Identify which cell holds the provided text, then report its [X, Y] central coordinate. 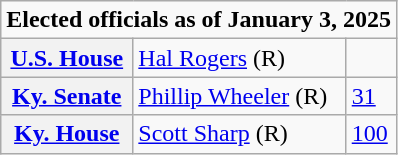
Scott Sharp (R) [240, 134]
U.S. House [67, 58]
Ky. House [67, 134]
100 [371, 134]
Ky. Senate [67, 96]
Phillip Wheeler (R) [240, 96]
31 [371, 96]
Elected officials as of January 3, 2025 [199, 20]
Hal Rogers (R) [240, 58]
